Extract the [X, Y] coordinate from the center of the cell holding the provided text.  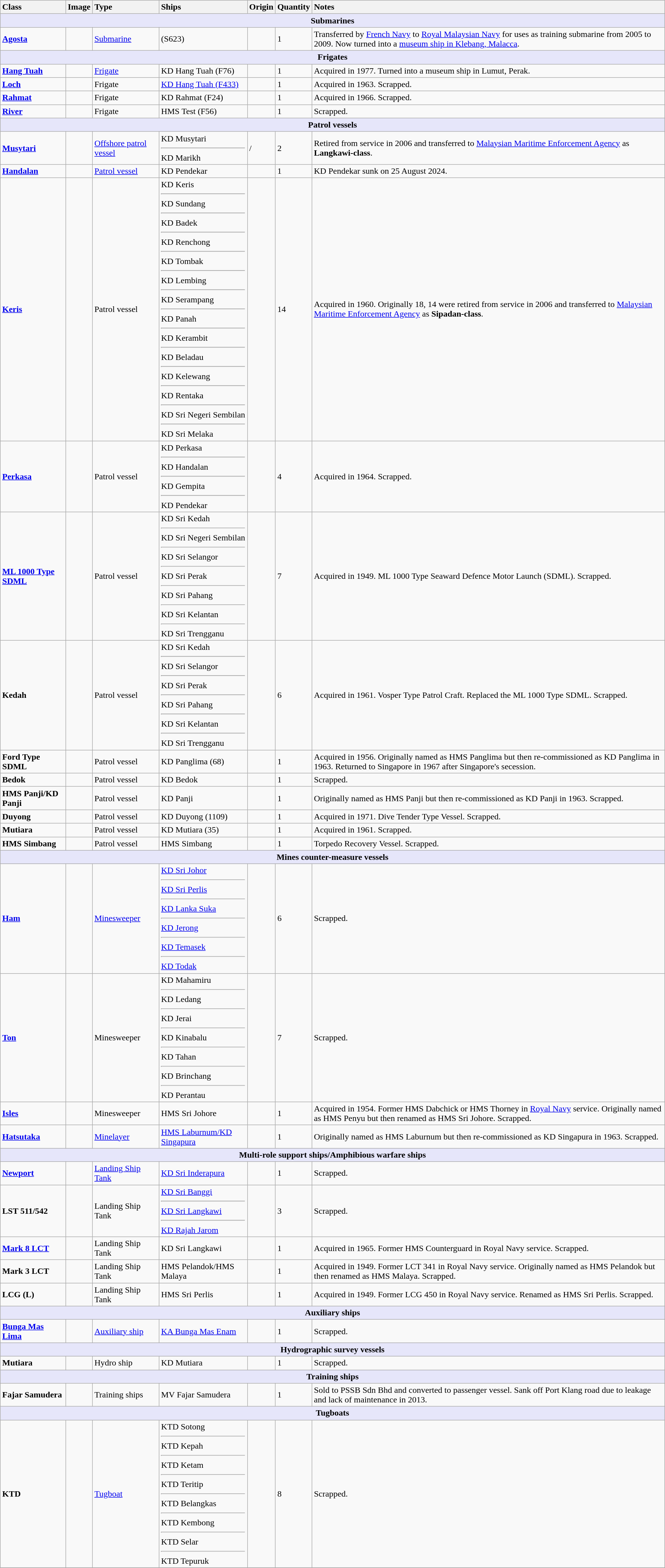
Acquired in 1971. Dive Tender Type Vessel. Scrapped. [488, 817]
Image [79, 7]
8 [293, 1494]
LST 511/542 [33, 1211]
KD Sri Kedah KD Sri Selangor KD Sri Perak KD Sri Pahang KD Sri Kelantan KD Sri Trengganu [203, 695]
Type [126, 7]
Acquired in 1949. Former LCT 341 in Royal Navy service. Originally named as HMS Pelandok but then renamed as HMS Malaya. Scrapped. [488, 1271]
KD Duyong (1109) [203, 817]
Loch [33, 84]
Duyong [33, 817]
KD Mutiara [203, 1363]
KD Panglima (68) [203, 762]
3 [293, 1211]
14 [293, 309]
KD Bedok [203, 780]
KD Rahmat (F24) [203, 98]
Ham [33, 918]
KD Sri Banggi KD Sri Langkawi KD Rajah Jarom [203, 1211]
HMS Laburnum/KD Singapura [203, 1136]
KD Sri Kedah KD Sri Negeri Sembilan KD Sri Selangor KD Sri Perak KD Sri Pahang KD Sri Kelantan KD Sri Trengganu [203, 576]
Offshore patrol vessel [126, 148]
Acquired in 1961. Vosper Type Patrol Craft. Replaced the ML 1000 Type SDML. Scrapped. [488, 695]
Hatsutaka [33, 1136]
Handalan [33, 171]
Ships [203, 7]
Torpedo Recovery Vessel. Scrapped. [488, 844]
2 [293, 148]
Newport [33, 1173]
Perkasa [33, 476]
Mark 8 LCT [33, 1249]
KD Perkasa KD Handalan KD Gempita KD Pendekar [203, 476]
Kedah [33, 695]
Rahmat [33, 98]
Acquired in 1949. Former LCG 450 in Royal Navy service. Renamed as HMS Sri Perlis. Scrapped. [488, 1295]
Bedok [33, 780]
KD Pendekar [203, 171]
Acquired in 1964. Scrapped. [488, 476]
(S623) [203, 39]
Submarine [126, 39]
Acquired in 1949. ML 1000 Type Seaward Defence Motor Launch (SDML). Scrapped. [488, 576]
LCG (L) [33, 1295]
Origin [261, 7]
KD Mahamiru KD Ledang KD Jerai KD Kinabalu KD Tahan KD Brinchang KD Perantau [203, 1038]
KD Sri Inderapura [203, 1173]
Auxiliary ships [332, 1313]
Notes [488, 7]
Isles [33, 1114]
HMS Panji/KD Panji [33, 798]
Multi-role support ships/Amphibious warfare ships [332, 1155]
HMS Test (F56) [203, 111]
Hydro ship [126, 1363]
Agosta [33, 39]
Originally named as HMS Panji but then re-commissioned as KD Panji in 1963. Scrapped. [488, 798]
/ [261, 148]
Auxiliary ship [126, 1331]
Minelayer [126, 1136]
KD Mutiara (35) [203, 830]
Sold to PSSB Sdn Bhd and converted to passenger vessel. Sank off Port Klang road due to leakage and lack of maintenance in 2013. [488, 1395]
KD Pendekar sunk on 25 August 2024. [488, 171]
Mark 3 LCT [33, 1271]
Acquired in 1965. Former HMS Counterguard in Royal Navy service. Scrapped. [488, 1249]
Ford Type SDML [33, 762]
4 [293, 476]
Hydrographic survey vessels [332, 1349]
Patrol vessels [332, 125]
KD Hang Tuah (F76) [203, 71]
KD Musytari KD Marikh [203, 148]
HMS Pelandok/HMS Malaya [203, 1271]
Tugboat [126, 1494]
Bunga Mas Lima [33, 1331]
Acquired in 1963. Scrapped. [488, 84]
Fajar Samudera [33, 1395]
HMS Sri Johore [203, 1114]
KD Hang Tuah (F433) [203, 84]
KD Panji [203, 798]
Keris [33, 309]
KTD [33, 1494]
KD Sri Langkawi [203, 1249]
Tugboats [332, 1413]
Hang Tuah [33, 71]
KTD SotongKTD KepahKTD KetamKTD TeritipKTD BelangkasKTD KembongKTD SelarKTD Tepuruk [203, 1494]
KA Bunga Mas Enam [203, 1331]
Originally named as HMS Laburnum but then re-commissioned as KD Singapura in 1963. Scrapped. [488, 1136]
Acquired in 1961. Scrapped. [488, 830]
HMS Sri Perlis [203, 1295]
River [33, 111]
Acquired in 1977. Turned into a museum ship in Lumut, Perak. [488, 71]
Mines counter-measure vessels [332, 857]
Class [33, 7]
Ton [33, 1038]
Musytari [33, 148]
Retired from service in 2006 and transferred to Malaysian Maritime Enforcement Agency as Langkawi-class. [488, 148]
Acquired in 1966. Scrapped. [488, 98]
Submarines [332, 21]
Frigates [332, 57]
KD Sri Johor KD Sri Perlis KD Lanka Suka KD Jerong KD Temasek KD Todak [203, 918]
MV Fajar Samudera [203, 1395]
Quantity [293, 7]
Acquired in 1960. Originally 18, 14 were retired from service in 2006 and transferred to Malaysian Maritime Enforcement Agency as Sipadan-class. [488, 309]
ML 1000 Type SDML [33, 576]
